Detect which cell encompasses the target text, then output its [x, y] center coordinate. 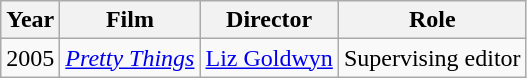
Pretty Things [130, 58]
Year [30, 20]
Supervising editor [432, 58]
Film [130, 20]
Director [269, 20]
Liz Goldwyn [269, 58]
Role [432, 20]
2005 [30, 58]
